Scan for the cell matching the given text and deliver its [X, Y] coordinate at center. 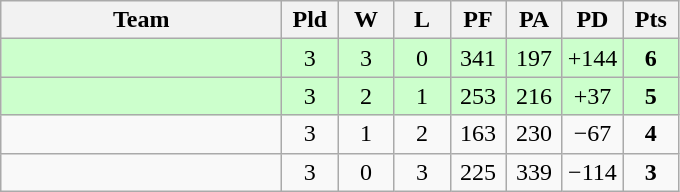
Pld [310, 20]
216 [534, 96]
W [366, 20]
Team [142, 20]
230 [534, 134]
6 [651, 58]
197 [534, 58]
L [422, 20]
339 [534, 172]
−67 [592, 134]
253 [478, 96]
−114 [592, 172]
5 [651, 96]
341 [478, 58]
163 [478, 134]
PF [478, 20]
4 [651, 134]
+37 [592, 96]
+144 [592, 58]
PD [592, 20]
Pts [651, 20]
PA [534, 20]
225 [478, 172]
